Return (X, Y) of the center of cell containing provided text 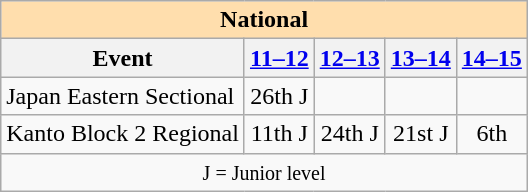
13–14 (420, 58)
14–15 (492, 58)
J = Junior level (264, 172)
11–12 (279, 58)
26th J (279, 96)
12–13 (350, 58)
6th (492, 134)
21st J (420, 134)
National (264, 20)
11th J (279, 134)
Kanto Block 2 Regional (123, 134)
24th J (350, 134)
Event (123, 58)
Japan Eastern Sectional (123, 96)
